Return (x, y) of the center of cell containing provided text 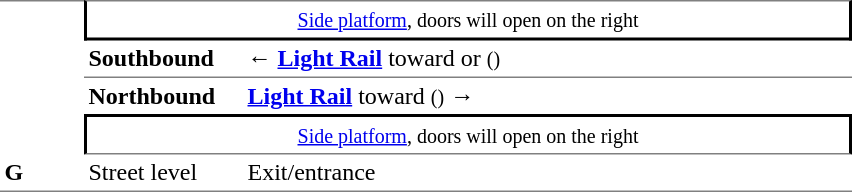
G (42, 96)
Light Rail toward () → (548, 95)
Southbound (164, 58)
Exit/entrance (548, 173)
← Light Rail toward or () (548, 58)
Northbound (164, 95)
Street level (164, 173)
